Identify which cell holds the provided text, then report its [x, y] central coordinate. 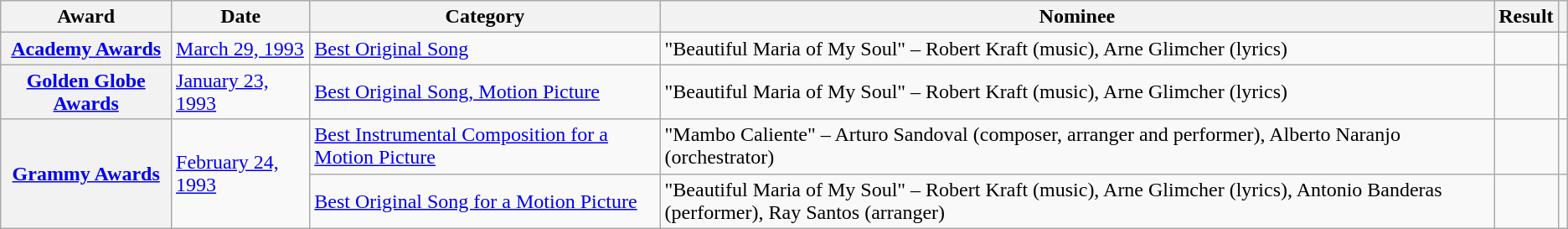
Best Original Song, Motion Picture [485, 92]
Nominee [1077, 17]
Golden Globe Awards [86, 92]
Award [86, 17]
Date [241, 17]
Category [485, 17]
February 24, 1993 [241, 174]
Grammy Awards [86, 174]
January 23, 1993 [241, 92]
Best Original Song [485, 49]
Best Original Song for a Motion Picture [485, 201]
"Beautiful Maria of My Soul" – Robert Kraft (music), Arne Glimcher (lyrics), Antonio Banderas (performer), Ray Santos (arranger) [1077, 201]
"Mambo Caliente" – Arturo Sandoval (composer, arranger and performer), Alberto Naranjo (orchestrator) [1077, 146]
Best Instrumental Composition for a Motion Picture [485, 146]
March 29, 1993 [241, 49]
Academy Awards [86, 49]
Result [1526, 17]
